Output the [x, y] coordinate of the center of the cell containing the given text.  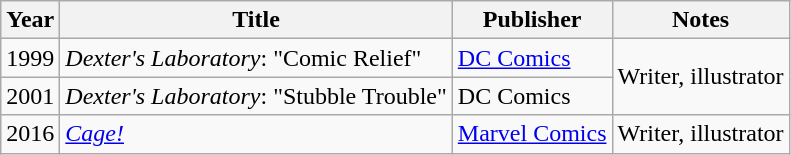
Title [256, 20]
2016 [30, 134]
Notes [700, 20]
Cage! [256, 134]
Publisher [532, 20]
Dexter's Laboratory: "Comic Relief" [256, 58]
Marvel Comics [532, 134]
2001 [30, 96]
1999 [30, 58]
Dexter's Laboratory: "Stubble Trouble" [256, 96]
Year [30, 20]
